Provide the [X, Y] coordinate of the cell's center where the given text is located.  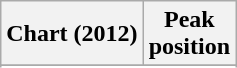
Chart (2012) [72, 34]
Peakposition [189, 34]
